Locate the cell with the specified text and output its [x, y] center coordinate. 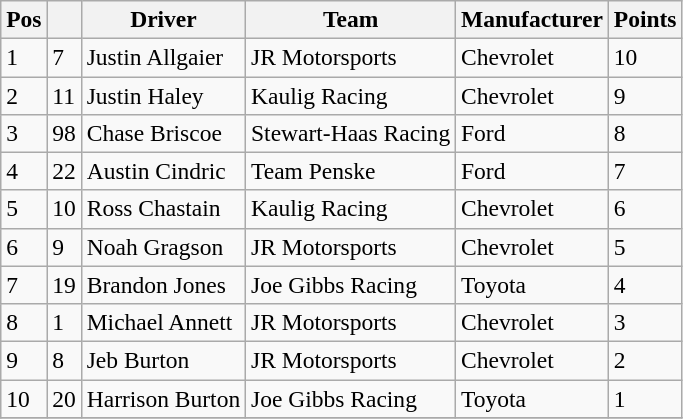
Justin Haley [163, 95]
Manufacturer [532, 19]
Brandon Jones [163, 285]
Team [351, 19]
Jeb Burton [163, 360]
22 [64, 171]
Stewart-Haas Racing [351, 133]
Michael Annett [163, 322]
Pos [24, 19]
Driver [163, 19]
11 [64, 95]
Harrison Burton [163, 398]
Ross Chastain [163, 209]
19 [64, 285]
Team Penske [351, 171]
Points [645, 19]
98 [64, 133]
Austin Cindric [163, 171]
Chase Briscoe [163, 133]
20 [64, 398]
Noah Gragson [163, 247]
Justin Allgaier [163, 57]
